Find where the given text appears and provide that cell's center as [x, y] coordinate. 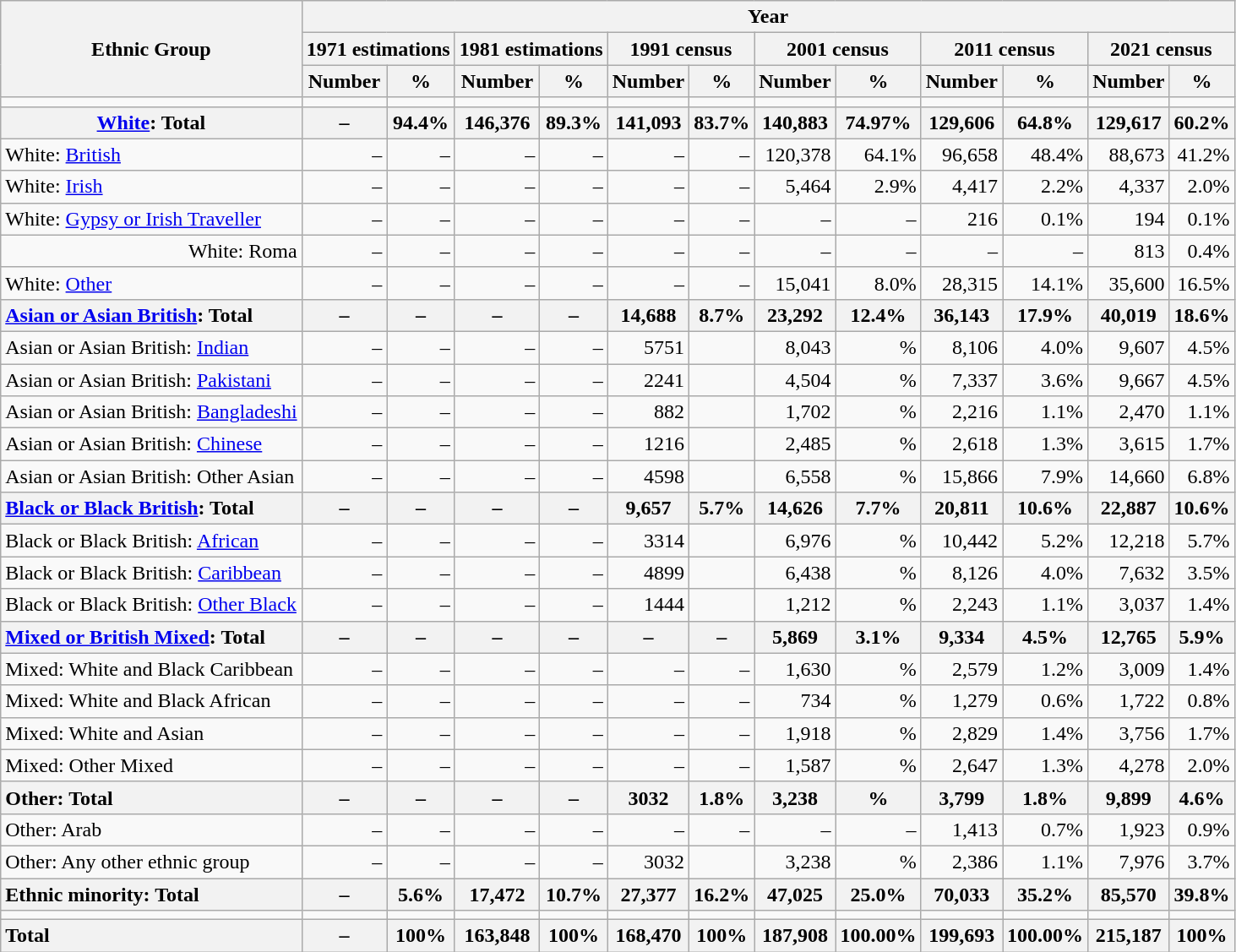
2011 census [1004, 49]
734 [795, 701]
5,869 [795, 637]
1,722 [1129, 701]
2.2% [1046, 187]
7,337 [961, 379]
216 [961, 219]
16.5% [1201, 283]
1981 estimations [531, 49]
3.5% [1201, 573]
35.2% [1046, 895]
3,756 [1129, 733]
88,673 [1129, 155]
0.8% [1201, 701]
40,019 [1129, 315]
2,386 [961, 862]
8.7% [721, 315]
2021 census [1161, 49]
6,438 [795, 573]
187,908 [795, 936]
6.8% [1201, 476]
Mixed: Other Mixed [151, 765]
129,617 [1129, 122]
1216 [648, 444]
2,470 [1129, 412]
8.0% [879, 283]
3.1% [879, 637]
7.7% [879, 509]
2,243 [961, 605]
1,702 [795, 412]
1444 [648, 605]
4899 [648, 573]
194 [1129, 219]
9,334 [961, 637]
1991 census [681, 49]
3,009 [1129, 669]
Asian or Asian British: Bangladeshi [151, 412]
4598 [648, 476]
Black or Black British: Other Black [151, 605]
882 [648, 412]
23,292 [795, 315]
7,976 [1129, 862]
1,212 [795, 605]
2001 census [838, 49]
2,829 [961, 733]
White: Irish [151, 187]
2,647 [961, 765]
3314 [648, 541]
2,618 [961, 444]
4,504 [795, 379]
5751 [648, 347]
2,216 [961, 412]
14,688 [648, 315]
Mixed: White and Black Caribbean [151, 669]
39.8% [1201, 895]
18.6% [1201, 315]
8,126 [961, 573]
168,470 [648, 936]
1971 estimations [378, 49]
85,570 [1129, 895]
1,630 [795, 669]
0.9% [1201, 830]
Asian or Asian British: Pakistani [151, 379]
2241 [648, 379]
Mixed or British Mixed: Total [151, 637]
1.2% [1046, 669]
Black or Black British: Total [151, 509]
3,799 [961, 797]
10,442 [961, 541]
140,883 [795, 122]
3,037 [1129, 605]
5.9% [1201, 637]
15,041 [795, 283]
8,106 [961, 347]
14,660 [1129, 476]
129,606 [961, 122]
14.1% [1046, 283]
9,607 [1129, 347]
White: Roma [151, 251]
813 [1129, 251]
4.6% [1201, 797]
94.4% [421, 122]
Other: Any other ethnic group [151, 862]
36,143 [961, 315]
White: Other [151, 283]
89.3% [574, 122]
199,693 [961, 936]
9,667 [1129, 379]
22,887 [1129, 509]
1,587 [795, 765]
64.1% [879, 155]
3.7% [1201, 862]
1,279 [961, 701]
41.2% [1201, 155]
14,626 [795, 509]
16.2% [721, 895]
0.6% [1046, 701]
3,615 [1129, 444]
17.9% [1046, 315]
120,378 [795, 155]
60.2% [1201, 122]
64.8% [1046, 122]
12,765 [1129, 637]
0.7% [1046, 830]
28,315 [961, 283]
10.7% [574, 895]
2.9% [879, 187]
Asian or Asian British: Indian [151, 347]
2,485 [795, 444]
70,033 [961, 895]
4,417 [961, 187]
7.9% [1046, 476]
6,558 [795, 476]
1,413 [961, 830]
Year [768, 17]
15,866 [961, 476]
5.6% [421, 895]
Other: Arab [151, 830]
6,976 [795, 541]
96,658 [961, 155]
4,337 [1129, 187]
Black or Black British: Caribbean [151, 573]
Ethnic minority: Total [151, 895]
9,657 [648, 509]
Asian or Asian British: Total [151, 315]
Other: Total [151, 797]
White: British [151, 155]
Mixed: White and Black African [151, 701]
35,600 [1129, 283]
White: Total [151, 122]
Ethnic Group [151, 49]
2,579 [961, 669]
12.4% [879, 315]
146,376 [497, 122]
1,918 [795, 733]
4,278 [1129, 765]
7,632 [1129, 573]
163,848 [497, 936]
215,187 [1129, 936]
17,472 [497, 895]
Asian or Asian British: Chinese [151, 444]
Total [151, 936]
12,218 [1129, 541]
White: Gypsy or Irish Traveller [151, 219]
0.4% [1201, 251]
3.6% [1046, 379]
8,043 [795, 347]
47,025 [795, 895]
5,464 [795, 187]
48.4% [1046, 155]
1,923 [1129, 830]
141,093 [648, 122]
20,811 [961, 509]
9,899 [1129, 797]
27,377 [648, 895]
83.7% [721, 122]
Black or Black British: African [151, 541]
Mixed: White and Asian [151, 733]
5.2% [1046, 541]
74.97% [879, 122]
Asian or Asian British: Other Asian [151, 476]
25.0% [879, 895]
